From the cell containing the given text, extract its center point as [x, y] coordinate. 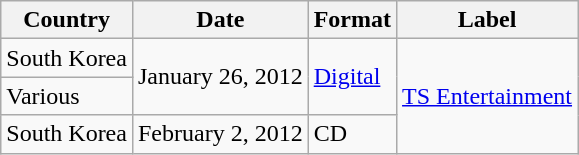
Label [488, 20]
Digital [352, 77]
Various [67, 96]
CD [352, 134]
Country [67, 20]
TS Entertainment [488, 96]
Format [352, 20]
January 26, 2012 [220, 77]
February 2, 2012 [220, 134]
Date [220, 20]
